From the cell containing the given text, extract its center point as (X, Y) coordinate. 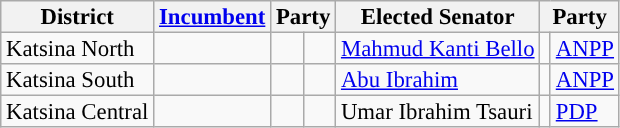
Mahmud Kanti Bello (438, 49)
Elected Senator (438, 17)
District (78, 17)
PDP (584, 112)
Katsina South (78, 80)
Katsina Central (78, 112)
Katsina North (78, 49)
Abu Ibrahim (438, 80)
Incumbent (212, 17)
Umar Ibrahim Tsauri (438, 112)
